For the text-containing cell, return its midpoint in (X, Y) coordinate format. 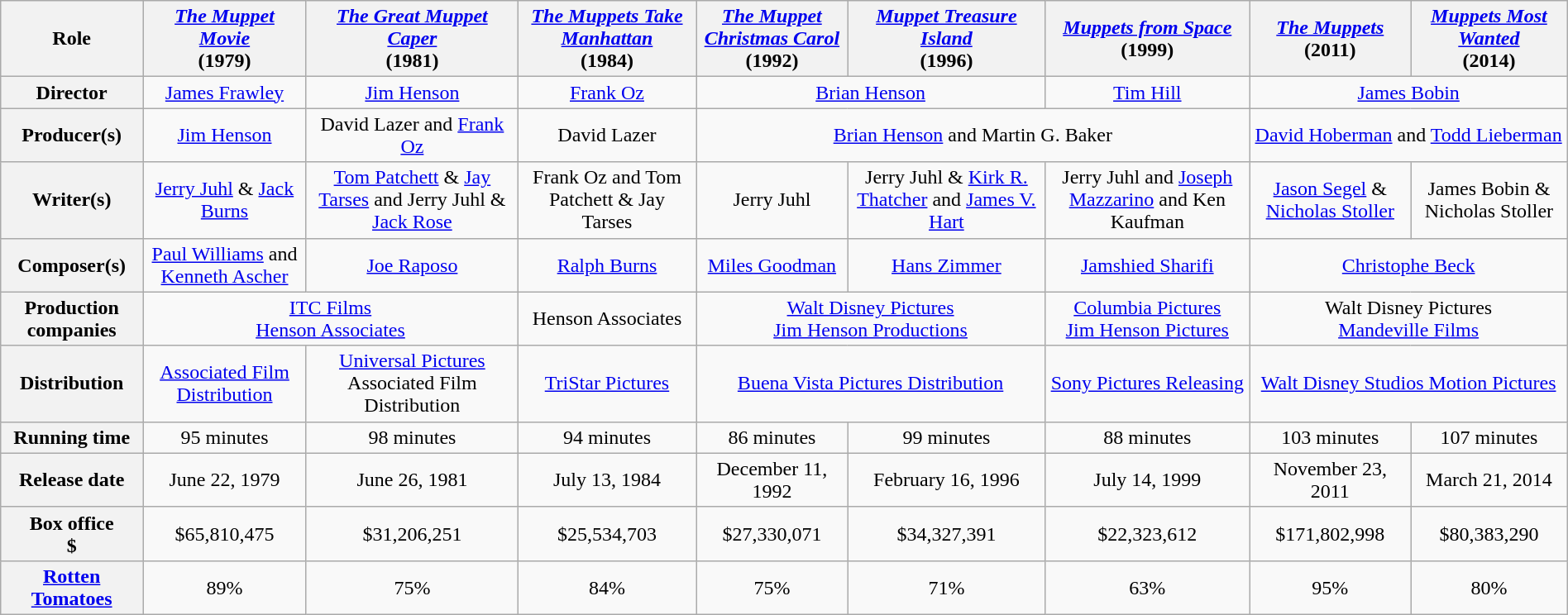
$25,534,703 (607, 534)
Muppet Treasure Island(1996) (946, 39)
$22,323,612 (1148, 534)
Joe Raposo (412, 265)
February 16, 1996 (946, 479)
$27,330,071 (772, 534)
David Lazer and Frank Oz (412, 136)
Walt Disney Pictures Mandeville Films (1408, 319)
Buena Vista Pictures Distribution (871, 384)
The Muppet Christmas Carol(1992) (772, 39)
88 minutes (1148, 437)
James Bobin (1408, 93)
Tim Hill (1148, 93)
89% (225, 587)
99 minutes (946, 437)
63% (1148, 587)
James Frawley (225, 93)
$65,810,475 (225, 534)
$34,327,391 (946, 534)
July 13, 1984 (607, 479)
86 minutes (772, 437)
Frank Oz and Tom Patchett & Jay Tarses (607, 200)
Writer(s) (72, 200)
Director (72, 93)
95 minutes (225, 437)
Walt Disney Pictures Jim Henson Productions (871, 319)
Brian Henson and Martin G. Baker (973, 136)
Henson Associates (607, 319)
Role (72, 39)
Producer(s) (72, 136)
98 minutes (412, 437)
Tom Patchett & Jay Tarses and Jerry Juhl & Jack Rose (412, 200)
The Muppets(2011) (1330, 39)
David Lazer (607, 136)
Columbia Pictures Jim Henson Pictures (1148, 319)
The Muppet Movie(1979) (225, 39)
Muppets from Space(1999) (1148, 39)
November 23, 2011 (1330, 479)
Release date (72, 479)
The Muppets Take Manhattan(1984) (607, 39)
Miles Goodman (772, 265)
Christophe Beck (1408, 265)
95% (1330, 587)
Brian Henson (871, 93)
Composer(s) (72, 265)
Jason Segel & Nicholas Stoller (1330, 200)
Paul Williams and Kenneth Ascher (225, 265)
Jerry Juhl (772, 200)
December 11, 1992 (772, 479)
The Great Muppet Caper(1981) (412, 39)
James Bobin & Nicholas Stoller (1489, 200)
Jerry Juhl & Kirk R. Thatcher and James V. Hart (946, 200)
$171,802,998 (1330, 534)
103 minutes (1330, 437)
Ralph Burns (607, 265)
March 21, 2014 (1489, 479)
Running time (72, 437)
Muppets Most Wanted(2014) (1489, 39)
Jamshied Sharifi (1148, 265)
Sony Pictures Releasing (1148, 384)
Jerry Juhl & Jack Burns (225, 200)
$80,383,290 (1489, 534)
ITC Films Henson Associates (331, 319)
Jerry Juhl and Joseph Mazzarino and Ken Kaufman (1148, 200)
Hans Zimmer (946, 265)
Production companies (72, 319)
July 14, 1999 (1148, 479)
Rotten Tomatoes (72, 587)
94 minutes (607, 437)
84% (607, 587)
Universal PicturesAssociated Film Distribution (412, 384)
71% (946, 587)
Distribution (72, 384)
TriStar Pictures (607, 384)
$31,206,251 (412, 534)
Associated Film Distribution (225, 384)
Box office$ (72, 534)
June 26, 1981 (412, 479)
June 22, 1979 (225, 479)
Walt Disney Studios Motion Pictures (1408, 384)
Frank Oz (607, 93)
80% (1489, 587)
107 minutes (1489, 437)
David Hoberman and Todd Lieberman (1408, 136)
